Find where the given text appears and provide that cell's center as [X, Y] coordinate. 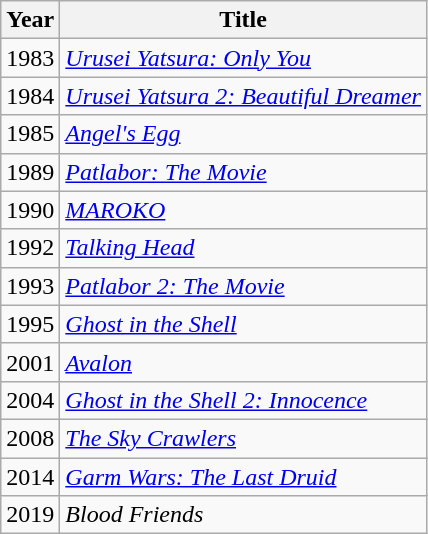
Avalon [244, 362]
Blood Friends [244, 515]
Title [244, 20]
MAROKO [244, 210]
1995 [30, 324]
The Sky Crawlers [244, 438]
1989 [30, 172]
1983 [30, 58]
Patlabor 2: The Movie [244, 286]
2014 [30, 477]
Garm Wars: The Last Druid [244, 477]
1990 [30, 210]
1992 [30, 248]
2008 [30, 438]
Urusei Yatsura: Only You [244, 58]
2001 [30, 362]
Angel's Egg [244, 134]
1993 [30, 286]
Patlabor: The Movie [244, 172]
2004 [30, 400]
Urusei Yatsura 2: Beautiful Dreamer [244, 96]
Ghost in the Shell 2: Innocence [244, 400]
2019 [30, 515]
1984 [30, 96]
Year [30, 20]
Talking Head [244, 248]
Ghost in the Shell [244, 324]
1985 [30, 134]
